Extract the [X, Y] coordinate from the center of the cell holding the provided text.  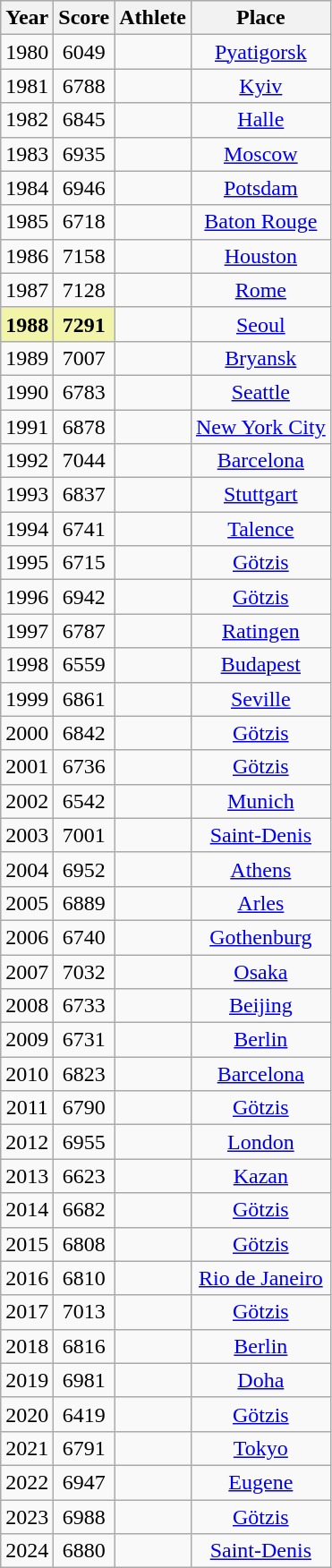
Halle [260, 120]
6946 [84, 188]
2021 [27, 1448]
Stuttgart [260, 495]
6790 [84, 1108]
Budapest [260, 665]
6952 [84, 869]
Moscow [260, 154]
Talence [260, 529]
Place [260, 18]
Athlete [153, 18]
1990 [27, 392]
Potsdam [260, 188]
Munich [260, 801]
6861 [84, 699]
6049 [84, 52]
2001 [27, 767]
6880 [84, 1551]
7007 [84, 358]
Gothenburg [260, 937]
6935 [84, 154]
2003 [27, 835]
1996 [27, 597]
6731 [84, 1040]
Kyiv [260, 86]
1980 [27, 52]
6787 [84, 631]
Doha [260, 1380]
6791 [84, 1448]
1988 [27, 324]
7158 [84, 256]
2017 [27, 1312]
6808 [84, 1244]
7032 [84, 971]
1985 [27, 222]
2010 [27, 1074]
1991 [27, 427]
2020 [27, 1414]
6559 [84, 665]
New York City [260, 427]
6542 [84, 801]
Ratingen [260, 631]
6878 [84, 427]
6842 [84, 733]
Athens [260, 869]
1983 [27, 154]
2013 [27, 1176]
Beijing [260, 1006]
6783 [84, 392]
6682 [84, 1210]
2009 [27, 1040]
2000 [27, 733]
6741 [84, 529]
7291 [84, 324]
6733 [84, 1006]
1992 [27, 461]
2015 [27, 1244]
6736 [84, 767]
Rio de Janeiro [260, 1278]
6816 [84, 1346]
6623 [84, 1176]
Tokyo [260, 1448]
1999 [27, 699]
2004 [27, 869]
London [260, 1142]
Rome [260, 290]
Seoul [260, 324]
1998 [27, 665]
2008 [27, 1006]
1987 [27, 290]
Houston [260, 256]
6740 [84, 937]
1993 [27, 495]
6955 [84, 1142]
2023 [27, 1517]
2002 [27, 801]
Score [84, 18]
6988 [84, 1517]
7044 [84, 461]
2024 [27, 1551]
1994 [27, 529]
2007 [27, 971]
Osaka [260, 971]
6837 [84, 495]
7001 [84, 835]
6823 [84, 1074]
6981 [84, 1380]
7128 [84, 290]
6788 [84, 86]
1989 [27, 358]
2005 [27, 903]
1995 [27, 563]
2019 [27, 1380]
Year [27, 18]
1986 [27, 256]
2018 [27, 1346]
1997 [27, 631]
Bryansk [260, 358]
6419 [84, 1414]
6718 [84, 222]
1981 [27, 86]
6942 [84, 597]
6947 [84, 1482]
1984 [27, 188]
7013 [84, 1312]
2014 [27, 1210]
Seville [260, 699]
6889 [84, 903]
Arles [260, 903]
Eugene [260, 1482]
Pyatigorsk [260, 52]
Kazan [260, 1176]
6810 [84, 1278]
2006 [27, 937]
2016 [27, 1278]
6715 [84, 563]
2012 [27, 1142]
2022 [27, 1482]
Baton Rouge [260, 222]
2011 [27, 1108]
Seattle [260, 392]
1982 [27, 120]
6845 [84, 120]
